Search for the cell housing the specified text and yield its (X, Y) center coordinate. 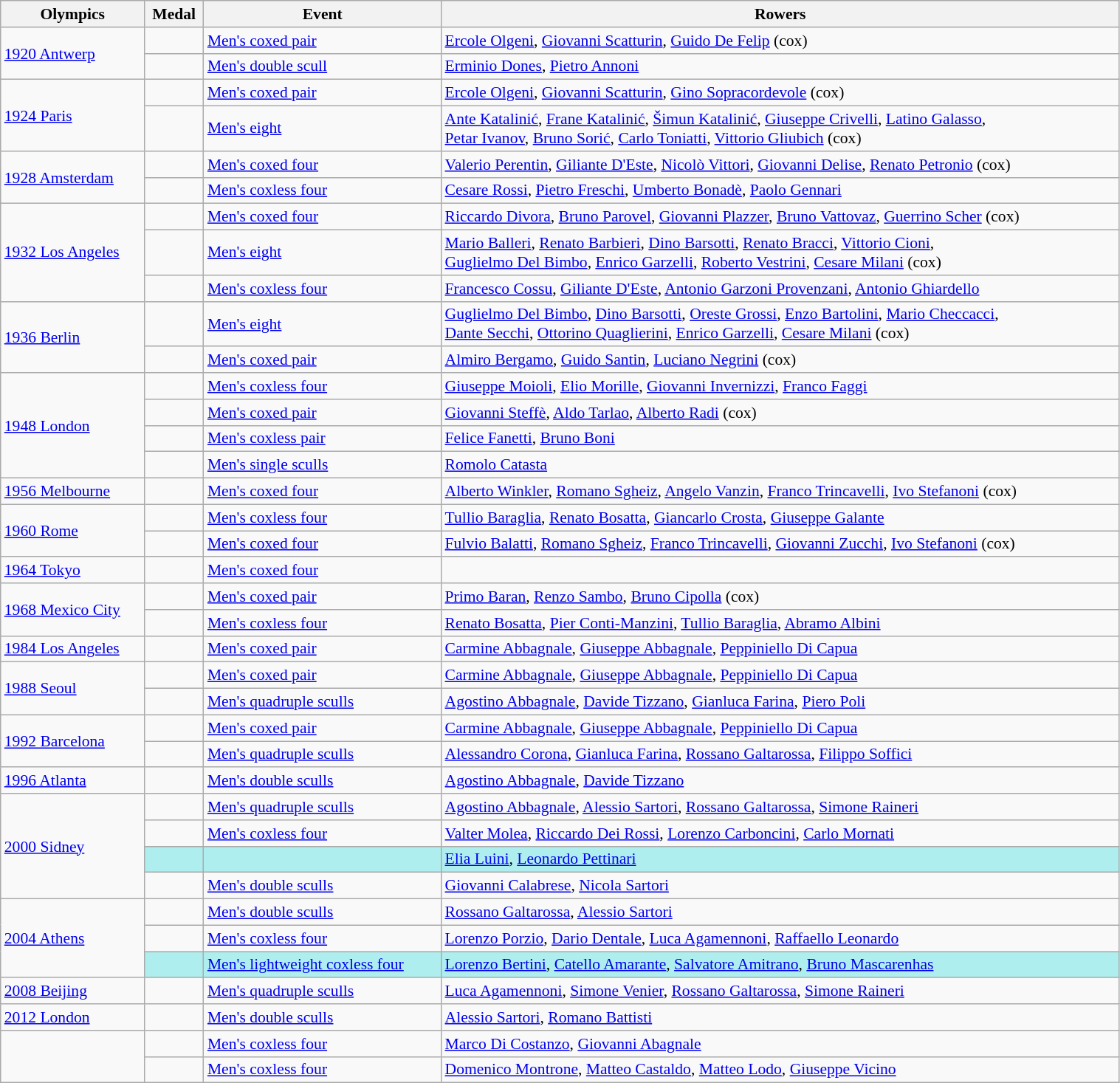
Felice Fanetti, Bruno Boni (780, 439)
2000 Sidney (72, 846)
1984 Los Angeles (72, 649)
Lorenzo Bertini, Catello Amarante, Salvatore Amitrano, Bruno Mascarenhas (780, 965)
Giuseppe Moioli, Elio Morille, Giovanni Invernizzi, Franco Faggi (780, 386)
Men's single sculls (323, 465)
1932 Los Angeles (72, 252)
1968 Mexico City (72, 610)
Men's double scull (323, 66)
Rossano Galtarossa, Alessio Sartori (780, 912)
Alessandro Corona, Gianluca Farina, Rossano Galtarossa, Filippo Soffici (780, 754)
Ercole Olgeni, Giovanni Scatturin, Guido De Felip (cox) (780, 41)
1936 Berlin (72, 337)
Alberto Winkler, Romano Sgheiz, Angelo Vanzin, Franco Trincavelli, Ivo Stefanoni (cox) (780, 492)
Luca Agamennoni, Simone Venier, Rossano Galtarossa, Simone Raineri (780, 991)
Giovanni Calabrese, Nicola Sartori (780, 886)
Alessio Sartori, Romano Battisti (780, 1017)
2004 Athens (72, 939)
Fulvio Balatti, Romano Sgheiz, Franco Trincavelli, Giovanni Zucchi, Ivo Stefanoni (cox) (780, 544)
1928 Amsterdam (72, 177)
Riccardo Divora, Bruno Parovel, Giovanni Plazzer, Bruno Vattovaz, Guerrino Scher (cox) (780, 217)
Romolo Catasta (780, 465)
Primo Baran, Renzo Sambo, Bruno Cipolla (cox) (780, 596)
Tullio Baraglia, Renato Bosatta, Giancarlo Crosta, Giuseppe Galante (780, 518)
Rowers (780, 14)
1948 London (72, 425)
1960 Rome (72, 530)
Marco Di Costanzo, Giovanni Abagnale (780, 1044)
Valter Molea, Riccardo Dei Rossi, Lorenzo Carboncini, Carlo Mornati (780, 833)
Valerio Perentin, Giliante D'Este, Nicolò Vittori, Giovanni Delise, Renato Petronio (cox) (780, 165)
Francesco Cossu, Giliante D'Este, Antonio Garzoni Provenzani, Antonio Ghiardello (780, 289)
Olympics (72, 14)
2008 Beijing (72, 991)
Medal (174, 14)
Renato Bosatta, Pier Conti-Manzini, Tullio Baraglia, Abramo Albini (780, 623)
Men's lightweight coxless four (323, 965)
1992 Barcelona (72, 741)
Erminio Dones, Pietro Annoni (780, 66)
Agostino Abbagnale, Davide Tizzano, Gianluca Farina, Piero Poli (780, 702)
Agostino Abbagnale, Alessio Sartori, Rossano Galtarossa, Simone Raineri (780, 807)
1920 Antwerp (72, 53)
Almiro Bergamo, Guido Santin, Luciano Negrini (cox) (780, 360)
Agostino Abbagnale, Davide Tizzano (780, 781)
Cesare Rossi, Pietro Freschi, Umberto Bonadè, Paolo Gennari (780, 190)
1924 Paris (72, 115)
2012 London (72, 1017)
Ercole Olgeni, Giovanni Scatturin, Gino Sopracordevole (cox) (780, 93)
1996 Atlanta (72, 781)
1988 Seoul (72, 688)
Lorenzo Porzio, Dario Dentale, Luca Agamennoni, Raffaello Leonardo (780, 938)
Men's coxless pair (323, 439)
Domenico Montrone, Matteo Castaldo, Matteo Lodo, Giuseppe Vicino (780, 1070)
1964 Tokyo (72, 571)
Giovanni Steffè, Aldo Tarlao, Alberto Radi (cox) (780, 413)
Elia Luini, Leonardo Pettinari (780, 859)
1956 Melbourne (72, 492)
Event (323, 14)
